Search for the cell housing the specified text and yield its [X, Y] center coordinate. 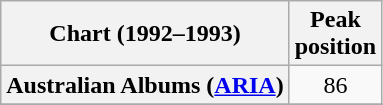
Chart (1992–1993) [145, 34]
Australian Albums (ARIA) [145, 85]
Peakposition [335, 34]
86 [335, 85]
